Locate the cell with the specified text and output its (X, Y) center coordinate. 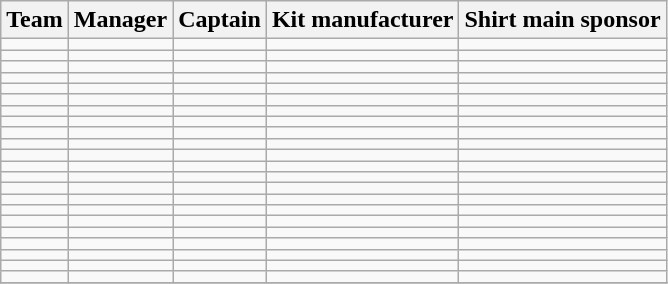
Kit manufacturer (362, 20)
Manager (120, 20)
Team (35, 20)
Shirt main sponsor (562, 20)
Captain (220, 20)
